Find where the given text appears and provide that cell's center as [x, y] coordinate. 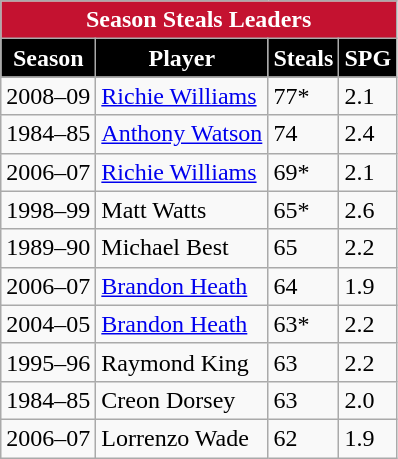
Lorrenzo Wade [182, 438]
Raymond King [182, 362]
Season [48, 58]
77* [304, 96]
Matt Watts [182, 210]
2008–09 [48, 96]
74 [304, 134]
Player [182, 58]
1998–99 [48, 210]
Steals [304, 58]
2.6 [368, 210]
65 [304, 248]
Creon Dorsey [182, 400]
63* [304, 324]
65* [304, 210]
62 [304, 438]
SPG [368, 58]
Michael Best [182, 248]
69* [304, 172]
1995–96 [48, 362]
2.0 [368, 400]
Anthony Watson [182, 134]
64 [304, 286]
1989–90 [48, 248]
Season Steals Leaders [199, 20]
2004–05 [48, 324]
2.4 [368, 134]
